From the cell containing the given text, extract its center point as [X, Y] coordinate. 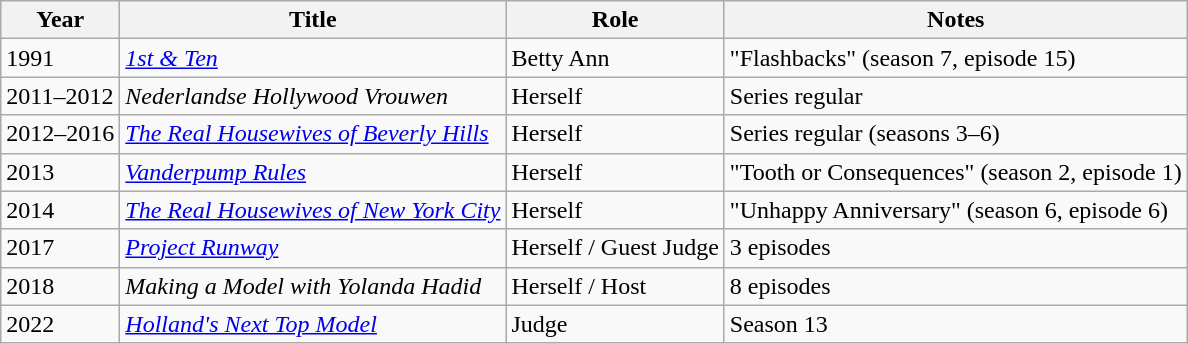
Series regular (seasons 3–6) [956, 134]
2012–2016 [60, 134]
2013 [60, 172]
Holland's Next Top Model [313, 324]
2018 [60, 286]
3 episodes [956, 248]
Season 13 [956, 324]
1st & Ten [313, 58]
Year [60, 20]
2011–2012 [60, 96]
Title [313, 20]
Herself / Guest Judge [615, 248]
"Tooth or Consequences" (season 2, episode 1) [956, 172]
8 episodes [956, 286]
Series regular [956, 96]
1991 [60, 58]
The Real Housewives of New York City [313, 210]
2017 [60, 248]
Betty Ann [615, 58]
"Unhappy Anniversary" (season 6, episode 6) [956, 210]
Judge [615, 324]
The Real Housewives of Beverly Hills [313, 134]
Herself / Host [615, 286]
Role [615, 20]
2022 [60, 324]
2014 [60, 210]
Vanderpump Rules [313, 172]
Nederlandse Hollywood Vrouwen [313, 96]
Making a Model with Yolanda Hadid [313, 286]
Notes [956, 20]
"Flashbacks" (season 7, episode 15) [956, 58]
Project Runway [313, 248]
